Return the (X, Y) coordinate for the center point of the cell that contains the specified text.  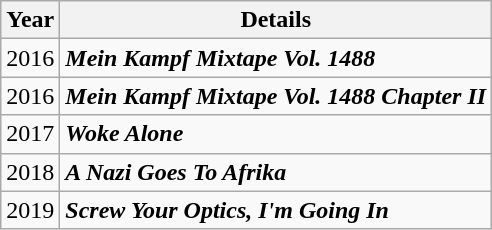
2017 (30, 134)
2018 (30, 172)
A Nazi Goes To Afrika (276, 172)
Mein Kampf Mixtape Vol. 1488 (276, 58)
Screw Your Optics, I'm Going In (276, 210)
Mein Kampf Mixtape Vol. 1488 Chapter II (276, 96)
2019 (30, 210)
Year (30, 20)
Woke Alone (276, 134)
Details (276, 20)
